Determine the [X, Y] coordinate at the center of the cell enclosing the given text.  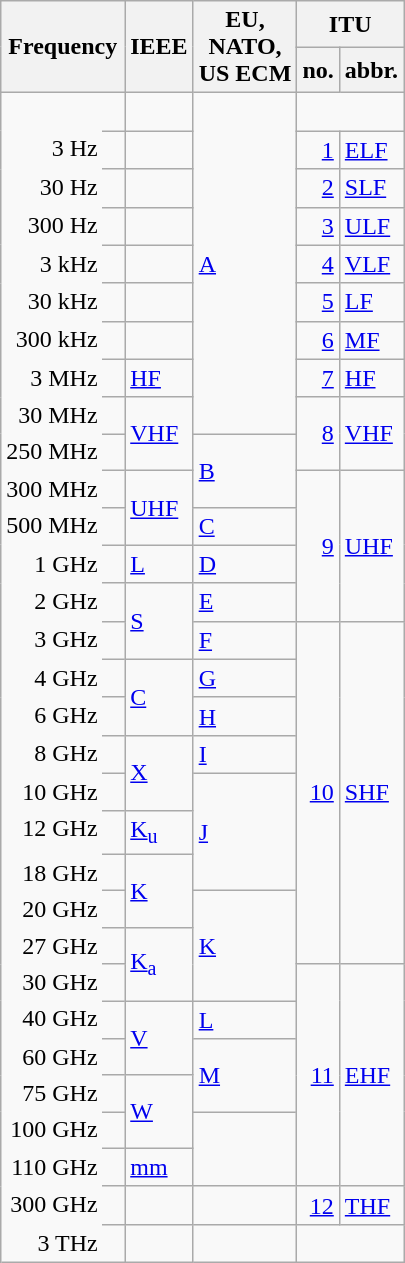
W [159, 1112]
Ka [159, 964]
20 GHz [52, 910]
Ku [159, 832]
3 MHz [52, 378]
X [159, 772]
6 [318, 340]
mm [159, 1167]
B [245, 470]
H [245, 716]
E [245, 602]
I [245, 754]
300 Hz [52, 226]
10 [318, 792]
ULF [371, 226]
12 [318, 1205]
1 [318, 150]
8 GHz [52, 754]
F [245, 640]
11 [318, 1075]
100 GHz [52, 1130]
abbr. [371, 70]
60 GHz [52, 1058]
A [245, 264]
3 Hz [52, 150]
SLF [371, 188]
12 GHz [52, 832]
Frequency [63, 47]
40 GHz [52, 1020]
30 Hz [52, 188]
30 kHz [52, 302]
75 GHz [52, 1094]
2 GHz [52, 602]
4 GHz [52, 678]
30 MHz [52, 416]
S [159, 621]
300 MHz [52, 488]
5 [318, 302]
10 GHz [52, 792]
LF [371, 302]
18 GHz [52, 872]
4 [318, 264]
500 MHz [52, 526]
V [159, 1038]
J [245, 832]
1 GHz [52, 564]
8 [318, 434]
MF [371, 340]
2 [318, 188]
M [245, 1076]
no. [318, 70]
G [245, 678]
300 kHz [52, 340]
3 kHz [52, 264]
ELF [371, 150]
EU,NATO,US ECM [245, 47]
EHF [371, 1075]
SHF [371, 792]
ITU [350, 24]
27 GHz [52, 946]
3 THz [52, 1243]
IEEE [159, 47]
D [245, 564]
7 [318, 378]
250 MHz [52, 452]
VLF [371, 264]
6 GHz [52, 716]
110 GHz [52, 1167]
3 GHz [52, 640]
THF [371, 1205]
9 [318, 546]
300 GHz [52, 1205]
3 [318, 226]
30 GHz [52, 982]
